Identify which cell holds the provided text, then report its [X, Y] central coordinate. 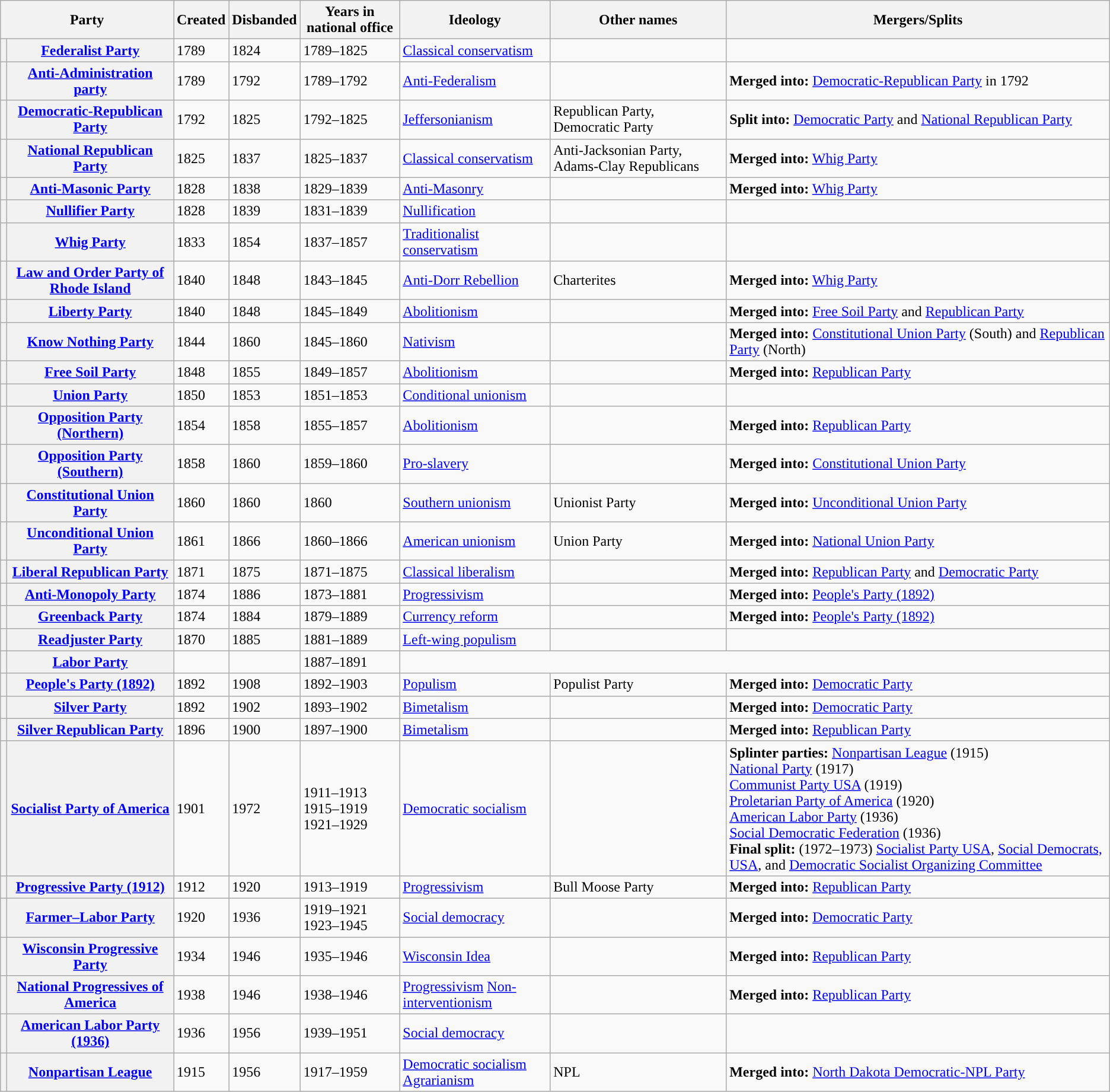
Liberty Party [90, 311]
Liberal Republican Party [90, 572]
1845–1849 [350, 311]
Left-wing populism [475, 639]
1837–1857 [350, 242]
1844 [200, 342]
Southern unionism [475, 503]
1938 [200, 995]
1875 [264, 572]
Unionist Party [638, 503]
Labor Party [90, 662]
1871–1875 [350, 572]
Merged into: Free Soil Party and Republican Party [918, 311]
1913–1919 [350, 887]
1900 [264, 730]
1845–1860 [350, 342]
Nonpartisan League [90, 1072]
Nullification [475, 211]
Nullifier Party [90, 211]
1892–1903 [350, 685]
1972 [264, 808]
1935–1946 [350, 956]
Farmer–Labor Party [90, 917]
National Republican Party [90, 158]
Law and Order Party of Rhode Island [90, 280]
1908 [264, 685]
Ideology [475, 20]
Created [200, 20]
National Progressives of America [90, 995]
Opposition Party (Northern) [90, 426]
1939–1951 [350, 1033]
1825–1837 [350, 158]
Bull Moose Party [638, 887]
1870 [200, 639]
Merged into: Constitutional Union Party (South) and Republican Party (North) [918, 342]
Party [87, 20]
1879–1889 [350, 617]
Classical liberalism [475, 572]
1838 [264, 189]
Split into: Democratic Party and National Republican Party [918, 120]
1917–1959 [350, 1072]
1897–1900 [350, 730]
Nativism [475, 342]
Anti-Masonry [475, 189]
Readjuster Party [90, 639]
Progressive Party (1912) [90, 887]
1792–1825 [350, 120]
1843–1845 [350, 280]
1873–1881 [350, 594]
1861 [200, 541]
1934 [200, 956]
Democratic socialism Agrarianism [475, 1072]
Charterites [638, 280]
American unionism [475, 541]
Merged into: Constitutional Union Party [918, 464]
Merged into: Democratic-Republican Party in 1792 [918, 81]
Currency reform [475, 617]
1886 [264, 594]
1871 [200, 572]
Free Soil Party [90, 372]
Disbanded [264, 20]
Merged into: North Dakota Democratic-NPL Party [918, 1072]
1833 [200, 242]
1851–1853 [350, 394]
1860–1866 [350, 541]
1837 [264, 158]
1901 [200, 808]
1938–1946 [350, 995]
1855 [264, 372]
1853 [264, 394]
Pro-slavery [475, 464]
Mergers/Splits [918, 20]
Wisconsin Progressive Party [90, 956]
Merged into: Unconditional Union Party [918, 503]
Populist Party [638, 685]
1824 [264, 50]
1896 [200, 730]
1919–19211923–1945 [350, 917]
Anti-Jacksonian Party, Adams-Clay Republicans [638, 158]
Merged into: National Union Party [918, 541]
1855–1857 [350, 426]
Greenback Party [90, 617]
Anti-Dorr Rebellion [475, 280]
1839 [264, 211]
Know Nothing Party [90, 342]
Socialist Party of America [90, 808]
People's Party (1892) [90, 685]
Jeffersonianism [475, 120]
1789–1792 [350, 81]
Merged into: Republican Party and Democratic Party [918, 572]
Conditional unionism [475, 394]
Democratic-Republican Party [90, 120]
Whig Party [90, 242]
Anti-Federalism [475, 81]
Populism [475, 685]
1884 [264, 617]
Federalist Party [90, 50]
Progressivism Non-interventionism [475, 995]
1915 [200, 1072]
1885 [264, 639]
Democratic socialism [475, 808]
1849–1857 [350, 372]
Silver Republican Party [90, 730]
Republican Party, Democratic Party [638, 120]
1831–1839 [350, 211]
1829–1839 [350, 189]
NPL [638, 1072]
Opposition Party (Southern) [90, 464]
1887–1891 [350, 662]
1859–1860 [350, 464]
Silver Party [90, 707]
Anti-Administration party [90, 81]
1911–19131915–19191921–1929 [350, 808]
Anti-Masonic Party [90, 189]
1912 [200, 887]
1881–1889 [350, 639]
Unconditional Union Party [90, 541]
Traditionalist conservatism [475, 242]
1893–1902 [350, 707]
1789–1825 [350, 50]
American Labor Party (1936) [90, 1033]
Years in national office [350, 20]
1850 [200, 394]
Wisconsin Idea [475, 956]
Anti-Monopoly Party [90, 594]
Constitutional Union Party [90, 503]
Other names [638, 20]
1866 [264, 541]
1902 [264, 707]
